Detect which cell encompasses the target text, then output its (X, Y) center coordinate. 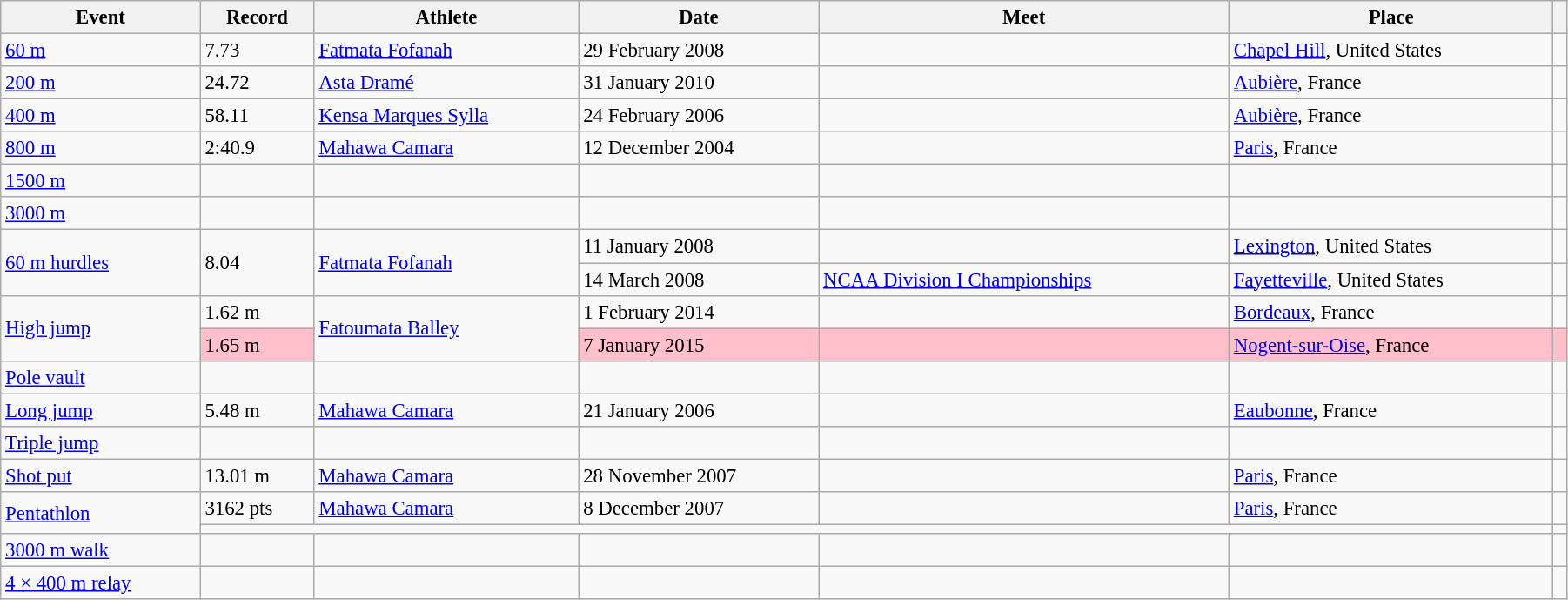
31 January 2010 (699, 83)
Lexington, United States (1390, 246)
Athlete (446, 17)
Shot put (101, 475)
Fatoumata Balley (446, 327)
High jump (101, 327)
Fayetteville, United States (1390, 280)
NCAA Division I Championships (1024, 280)
11 January 2008 (699, 246)
3000 m walk (101, 550)
21 January 2006 (699, 410)
400 m (101, 116)
Long jump (101, 410)
1500 m (101, 181)
28 November 2007 (699, 475)
1.65 m (258, 345)
1.62 m (258, 312)
Event (101, 17)
Date (699, 17)
8.04 (258, 263)
13.01 m (258, 475)
29 February 2008 (699, 51)
200 m (101, 83)
Pentathlon (101, 513)
Place (1390, 17)
4 × 400 m relay (101, 583)
1 February 2014 (699, 312)
Eaubonne, France (1390, 410)
7 January 2015 (699, 345)
Pole vault (101, 377)
Bordeaux, France (1390, 312)
800 m (101, 148)
7.73 (258, 51)
5.48 m (258, 410)
3000 m (101, 213)
24 February 2006 (699, 116)
Asta Dramé (446, 83)
Record (258, 17)
Triple jump (101, 443)
14 March 2008 (699, 280)
8 December 2007 (699, 509)
60 m (101, 51)
60 m hurdles (101, 263)
Meet (1024, 17)
3162 pts (258, 509)
12 December 2004 (699, 148)
Kensa Marques Sylla (446, 116)
Nogent-sur-Oise, France (1390, 345)
58.11 (258, 116)
Chapel Hill, United States (1390, 51)
2:40.9 (258, 148)
24.72 (258, 83)
